Capture the cell that displays the provided text and extract its (X, Y) central coordinate. 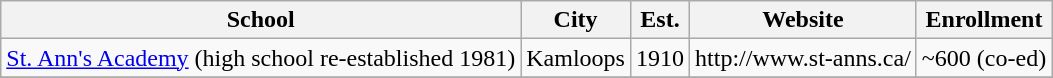
Website (804, 20)
http://www.st-anns.ca/ (804, 58)
Enrollment (984, 20)
Est. (660, 20)
City (576, 20)
School (261, 20)
~600 (co-ed) (984, 58)
Kamloops (576, 58)
St. Ann's Academy (high school re-established 1981) (261, 58)
1910 (660, 58)
